Return the [X, Y] coordinate for the center point of the cell that contains the specified text.  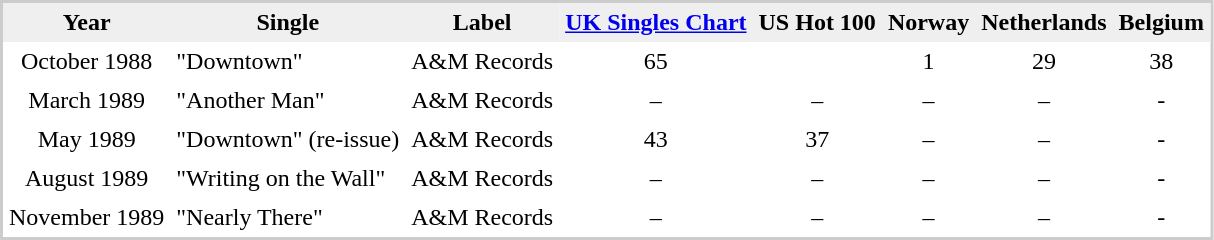
Netherlands [1044, 22]
Year [86, 22]
October 1988 [86, 62]
UK Singles Chart [656, 22]
"Another Man" [288, 100]
65 [656, 62]
38 [1162, 62]
37 [818, 140]
Belgium [1162, 22]
US Hot 100 [818, 22]
Single [288, 22]
43 [656, 140]
"Downtown" [288, 62]
1 [928, 62]
29 [1044, 62]
Norway [928, 22]
March 1989 [86, 100]
August 1989 [86, 178]
"Nearly There" [288, 218]
May 1989 [86, 140]
"Writing on the Wall" [288, 178]
Label [482, 22]
"Downtown" (re-issue) [288, 140]
November 1989 [86, 218]
